Output the (X, Y) coordinate of the center of the cell containing the given text.  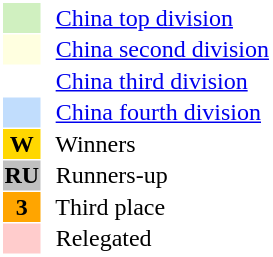
China fourth division (156, 113)
Third place (156, 207)
Runners-up (156, 175)
3 (22, 207)
Winners (156, 144)
China third division (156, 81)
W (22, 144)
China top division (156, 18)
China second division (156, 49)
RU (22, 175)
Relegated (156, 239)
